Identify which cell holds the provided text, then report its [X, Y] central coordinate. 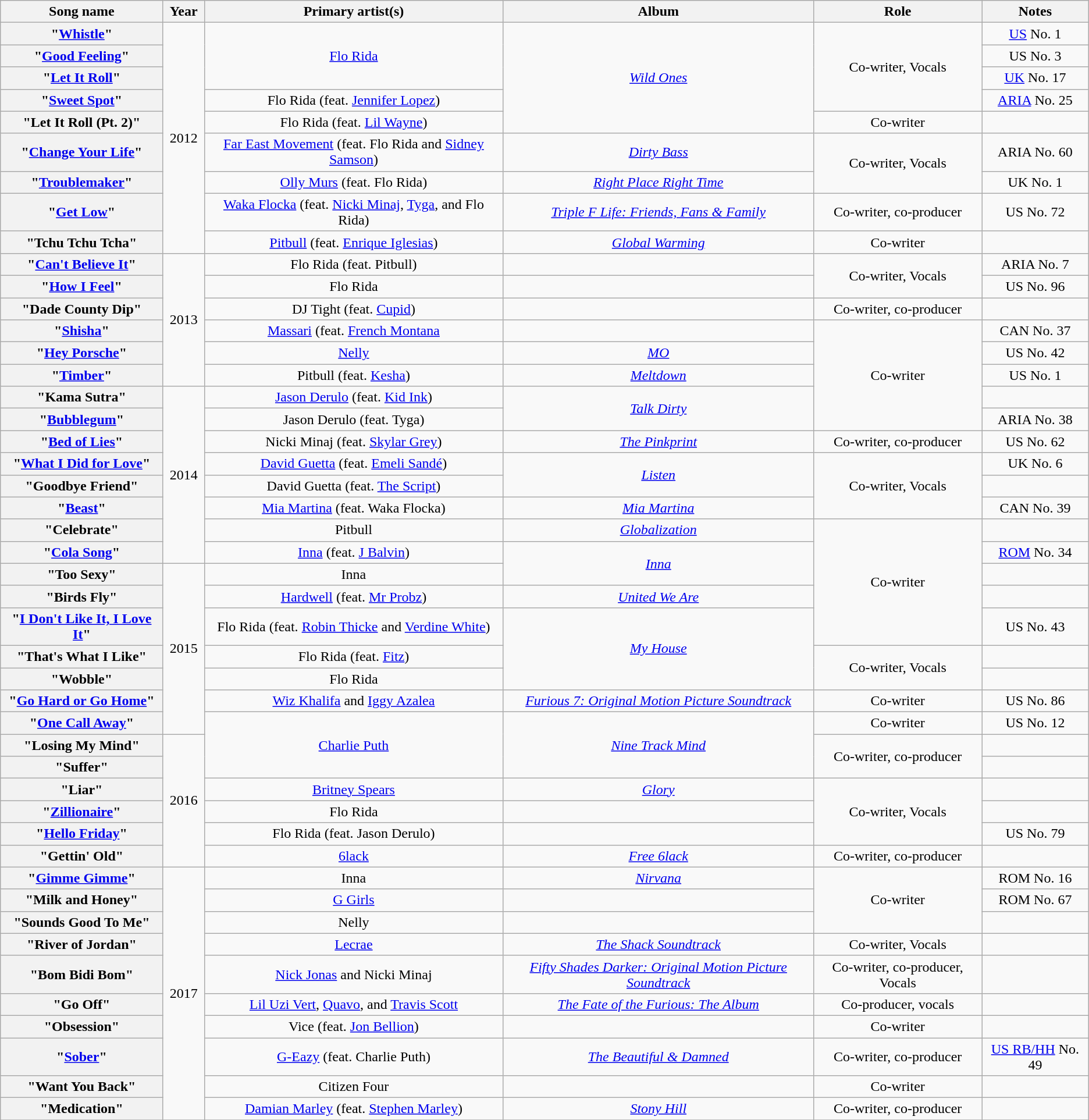
Flo Rida (feat. Pitbull) [354, 264]
Globalization [659, 530]
"Timber" [81, 375]
Mia Martina (feat. Waka Flocka) [354, 508]
"Goodbye Friend" [81, 486]
Flo Rida (feat. Lil Wayne) [354, 122]
Wiz Khalifa and Iggy Azalea [354, 701]
Hardwell (feat. Mr Probz) [354, 596]
"Want You Back" [81, 1087]
"Hello Friday" [81, 834]
Charlie Puth [354, 745]
Mia Martina [659, 508]
Nine Track Mind [659, 745]
ARIA No. 60 [1035, 152]
"Get Low" [81, 212]
G-Eazy (feat. Charlie Puth) [354, 1057]
"Bom Bidi Bom" [81, 974]
Flo Rida (feat. Jennifer Lopez) [354, 100]
"Let It Roll (Pt. 2)" [81, 122]
"Wobble" [81, 679]
Flo Rida (feat. Robin Thicke and Verdine White) [354, 626]
"Suffer" [81, 767]
Nicki Minaj (feat. Skylar Grey) [354, 442]
Stony Hill [659, 1109]
"Tchu Tchu Tcha" [81, 242]
US RB/HH No. 49 [1035, 1057]
2016 [184, 801]
Co-producer, vocals [898, 1004]
Song name [81, 12]
"Liar" [81, 790]
"Cola Song" [81, 552]
MO [659, 353]
US No. 72 [1035, 212]
CAN No. 37 [1035, 331]
David Guetta (feat. Emeli Sandé) [354, 464]
2012 [184, 138]
"I Don't Like It, I Love It" [81, 626]
Vice (feat. Jon Bellion) [354, 1026]
US No. 42 [1035, 353]
"What I Did for Love" [81, 464]
"Go Hard or Go Home" [81, 701]
"Shisha" [81, 331]
Flo Rida (feat. Jason Derulo) [354, 834]
Dirty Bass [659, 152]
CAN No. 39 [1035, 508]
United We Are [659, 596]
Talk Dirty [659, 408]
Lil Uzi Vert, Quavo, and Travis Scott [354, 1004]
Flo Rida (feat. Fitz) [354, 656]
Listen [659, 475]
Citizen Four [354, 1087]
6lack [354, 856]
"Milk and Honey" [81, 900]
UK No. 17 [1035, 78]
"Gettin' Old" [81, 856]
Pitbull (feat. Kesha) [354, 375]
Jason Derulo (feat. Kid Ink) [354, 397]
"Good Feeling" [81, 56]
"Beast" [81, 508]
2013 [184, 319]
UK No. 1 [1035, 182]
UK No. 6 [1035, 464]
Lecrae [354, 944]
Nick Jonas and Nicki Minaj [354, 974]
David Guetta (feat. The Script) [354, 486]
Furious 7: Original Motion Picture Soundtrack [659, 701]
ARIA No. 7 [1035, 264]
"Hey Porsche" [81, 353]
Nirvana [659, 878]
My House [659, 648]
The Beautiful & Damned [659, 1057]
"Go Off" [81, 1004]
"Medication" [81, 1109]
US No. 96 [1035, 286]
2017 [184, 994]
"Let It Roll" [81, 78]
Glory [659, 790]
US No. 62 [1035, 442]
Damian Marley (feat. Stephen Marley) [354, 1109]
The Pinkprint [659, 442]
Notes [1035, 12]
Waka Flocka (feat. Nicki Minaj, Tyga, and Flo Rida) [354, 212]
The Fate of the Furious: The Album [659, 1004]
Global Warming [659, 242]
Primary artist(s) [354, 12]
Massari (feat. French Montana [354, 331]
Role [898, 12]
ROM No. 67 [1035, 900]
Pitbull (feat. Enrique Iglesias) [354, 242]
Album [659, 12]
"How I Feel" [81, 286]
"That's What I Like" [81, 656]
G Girls [354, 900]
Olly Murs (feat. Flo Rida) [354, 182]
"Sober" [81, 1057]
2015 [184, 648]
Free 6lack [659, 856]
ARIA No. 25 [1035, 100]
Year [184, 12]
Co-writer, co-producer, Vocals [898, 974]
US No. 86 [1035, 701]
Triple F Life: Friends, Fans & Family [659, 212]
"Obsession" [81, 1026]
"Troublemaker" [81, 182]
"Sounds Good To Me" [81, 922]
"Change Your Life" [81, 152]
"River of Jordan" [81, 944]
"Zillionaire" [81, 812]
"Bubblegum" [81, 419]
"Losing My Mind" [81, 745]
Wild Ones [659, 78]
"Bed of Lies" [81, 442]
US No. 79 [1035, 834]
ARIA No. 38 [1035, 419]
Right Place Right Time [659, 182]
The Shack Soundtrack [659, 944]
Inna (feat. J Balvin) [354, 552]
Far East Movement (feat. Flo Rida and Sidney Samson) [354, 152]
2014 [184, 475]
US No. 3 [1035, 56]
ROM No. 16 [1035, 878]
ROM No. 34 [1035, 552]
"Sweet Spot" [81, 100]
"Dade County Dip" [81, 309]
"Birds Fly" [81, 596]
US No. 12 [1035, 723]
"Gimme Gimme" [81, 878]
Meltdown [659, 375]
"Too Sexy" [81, 574]
US No. 43 [1035, 626]
Jason Derulo (feat. Tyga) [354, 419]
DJ Tight (feat. Cupid) [354, 309]
"Can't Believe It" [81, 264]
Britney Spears [354, 790]
"Kama Sutra" [81, 397]
Fifty Shades Darker: Original Motion Picture Soundtrack [659, 974]
"Celebrate" [81, 530]
"One Call Away" [81, 723]
"Whistle" [81, 34]
Pitbull [354, 530]
